Provide the (X, Y) coordinate of the cell's center where the given text is located.  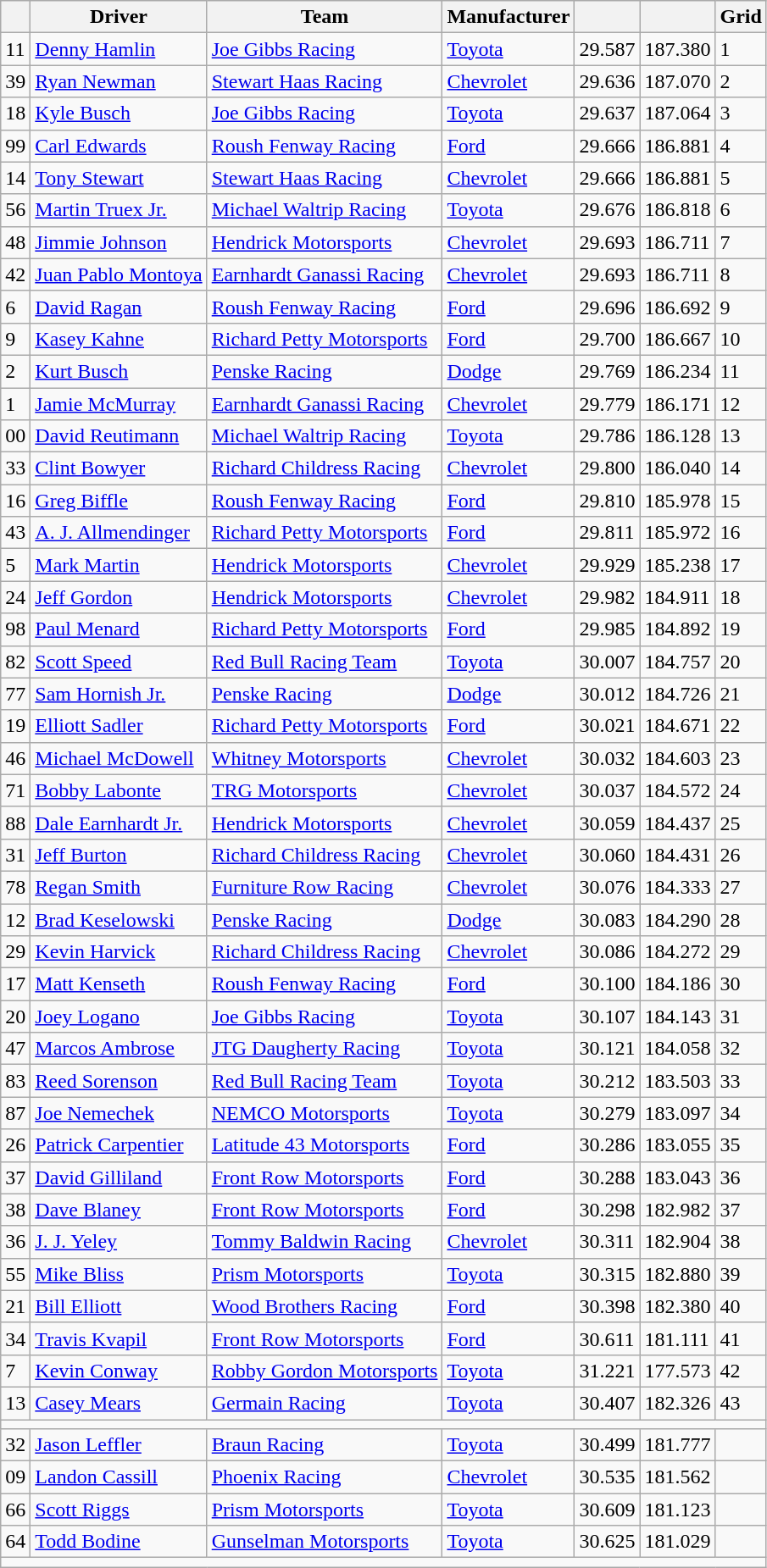
186.128 (678, 436)
30.535 (607, 1477)
29.929 (607, 565)
Phoenix Racing (325, 1477)
98 (15, 629)
Kevin Conway (119, 1371)
TRG Motorsports (325, 790)
184.290 (678, 919)
David Gilliland (119, 1177)
Scott Riggs (119, 1510)
David Ragan (119, 307)
Tommy Baldwin Racing (325, 1242)
30.121 (607, 1049)
83 (15, 1081)
55 (15, 1274)
28 (741, 919)
99 (15, 146)
Scott Speed (119, 662)
Team (325, 17)
30.032 (607, 758)
56 (15, 210)
Dave Blaney (119, 1210)
Marcos Ambrose (119, 1049)
Jamie McMurray (119, 404)
Whitney Motorsports (325, 758)
66 (15, 1510)
30.212 (607, 1081)
A. J. Allmendinger (119, 533)
29.800 (607, 468)
184.603 (678, 758)
184.437 (678, 823)
29.769 (607, 371)
Gunselman Motorsports (325, 1542)
29.637 (607, 114)
183.097 (678, 1113)
29.779 (607, 404)
Mark Martin (119, 565)
181.562 (678, 1477)
Joe Nemechek (119, 1113)
Regan Smith (119, 887)
Patrick Carpentier (119, 1145)
8 (741, 274)
30.398 (607, 1306)
29.587 (607, 49)
Jimmie Johnson (119, 242)
29.810 (607, 501)
186.667 (678, 339)
182.380 (678, 1306)
87 (15, 1113)
186.040 (678, 468)
31.221 (607, 1371)
4 (741, 146)
27 (741, 887)
Wood Brothers Racing (325, 1306)
186.171 (678, 404)
Manufacturer (509, 17)
181.111 (678, 1338)
30.083 (607, 919)
30.298 (607, 1210)
181.123 (678, 1510)
182.880 (678, 1274)
30.279 (607, 1113)
186.234 (678, 371)
182.982 (678, 1210)
Latitude 43 Motorsports (325, 1145)
185.972 (678, 533)
Sam Hornish Jr. (119, 694)
184.726 (678, 694)
Braun Racing (325, 1445)
Ryan Newman (119, 81)
Greg Biffle (119, 501)
Grid (741, 17)
77 (15, 694)
Jeff Gordon (119, 597)
30.407 (607, 1403)
Juan Pablo Montoya (119, 274)
177.573 (678, 1371)
30.007 (607, 662)
Elliott Sadler (119, 726)
182.326 (678, 1403)
Travis Kvapil (119, 1338)
30.100 (607, 984)
88 (15, 823)
Denny Hamlin (119, 49)
29.636 (607, 81)
30.076 (607, 887)
30.037 (607, 790)
35 (741, 1145)
184.892 (678, 629)
29.696 (607, 307)
JTG Daugherty Racing (325, 1049)
184.911 (678, 597)
Bobby Labonte (119, 790)
00 (15, 436)
30.499 (607, 1445)
82 (15, 662)
184.186 (678, 984)
29.700 (607, 339)
41 (741, 1338)
30.625 (607, 1542)
187.064 (678, 114)
30.060 (607, 855)
181.029 (678, 1542)
183.055 (678, 1145)
184.757 (678, 662)
Martin Truex Jr. (119, 210)
184.333 (678, 887)
184.671 (678, 726)
185.978 (678, 501)
Dale Earnhardt Jr. (119, 823)
184.431 (678, 855)
30.315 (607, 1274)
Driver (119, 17)
182.904 (678, 1242)
30.059 (607, 823)
10 (741, 339)
Michael McDowell (119, 758)
23 (741, 758)
Kurt Busch (119, 371)
78 (15, 887)
22 (741, 726)
Todd Bodine (119, 1542)
3 (741, 114)
46 (15, 758)
184.058 (678, 1049)
187.070 (678, 81)
30.086 (607, 952)
29.985 (607, 629)
Robby Gordon Motorsports (325, 1371)
30.012 (607, 694)
40 (741, 1306)
Casey Mears (119, 1403)
64 (15, 1542)
Matt Kenseth (119, 984)
183.043 (678, 1177)
30.021 (607, 726)
09 (15, 1477)
30.286 (607, 1145)
Landon Cassill (119, 1477)
30.311 (607, 1242)
30.107 (607, 1017)
47 (15, 1049)
Reed Sorenson (119, 1081)
29.811 (607, 533)
Kyle Busch (119, 114)
181.777 (678, 1445)
25 (741, 823)
186.692 (678, 307)
Tony Stewart (119, 178)
NEMCO Motorsports (325, 1113)
Kevin Harvick (119, 952)
187.380 (678, 49)
183.503 (678, 1081)
Furniture Row Racing (325, 887)
184.572 (678, 790)
Brad Keselowski (119, 919)
185.238 (678, 565)
184.272 (678, 952)
J. J. Yeley (119, 1242)
30.288 (607, 1177)
Paul Menard (119, 629)
Carl Edwards (119, 146)
29.676 (607, 210)
David Reutimann (119, 436)
48 (15, 242)
Jason Leffler (119, 1445)
30.609 (607, 1510)
29.982 (607, 597)
184.143 (678, 1017)
Bill Elliott (119, 1306)
71 (15, 790)
29.786 (607, 436)
Kasey Kahne (119, 339)
186.818 (678, 210)
15 (741, 501)
Jeff Burton (119, 855)
Joey Logano (119, 1017)
Germain Racing (325, 1403)
Mike Bliss (119, 1274)
Clint Bowyer (119, 468)
30 (741, 984)
30.611 (607, 1338)
